Output the [X, Y] coordinate of the center of the cell containing the given text.  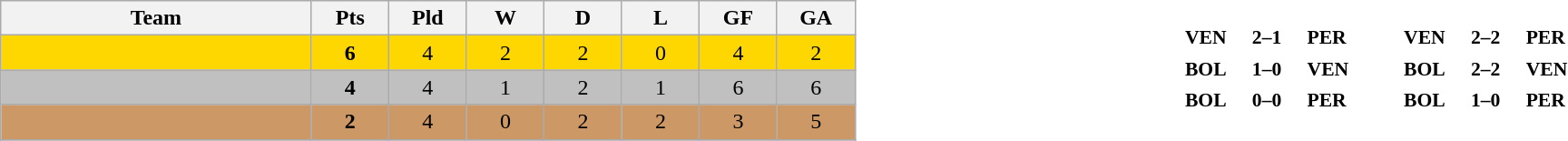
3 [739, 122]
5 [816, 122]
Pld [428, 18]
2–1 [1267, 37]
Team [156, 18]
GA [816, 18]
GF [739, 18]
D [583, 18]
W [505, 18]
Pts [350, 18]
L [661, 18]
0–0 [1267, 100]
